Return the [X, Y] coordinate for the center point of the cell that contains the specified text.  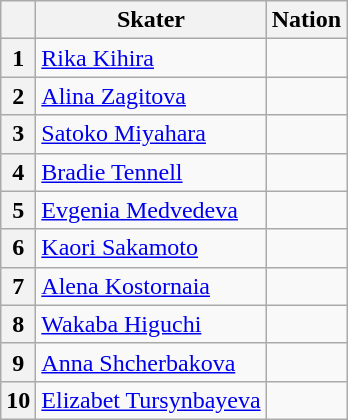
Satoko Miyahara [151, 134]
10 [18, 400]
2 [18, 96]
Rika Kihira [151, 58]
Skater [151, 20]
9 [18, 362]
Wakaba Higuchi [151, 324]
Anna Shcherbakova [151, 362]
Nation [306, 20]
5 [18, 210]
7 [18, 286]
Kaori Sakamoto [151, 248]
Alina Zagitova [151, 96]
Alena Kostornaia [151, 286]
4 [18, 172]
1 [18, 58]
Elizabet Tursynbayeva [151, 400]
8 [18, 324]
3 [18, 134]
Bradie Tennell [151, 172]
6 [18, 248]
Evgenia Medvedeva [151, 210]
